Pinpoint the cell where the given text exists, returning its (x, y) midpoint coordinate. 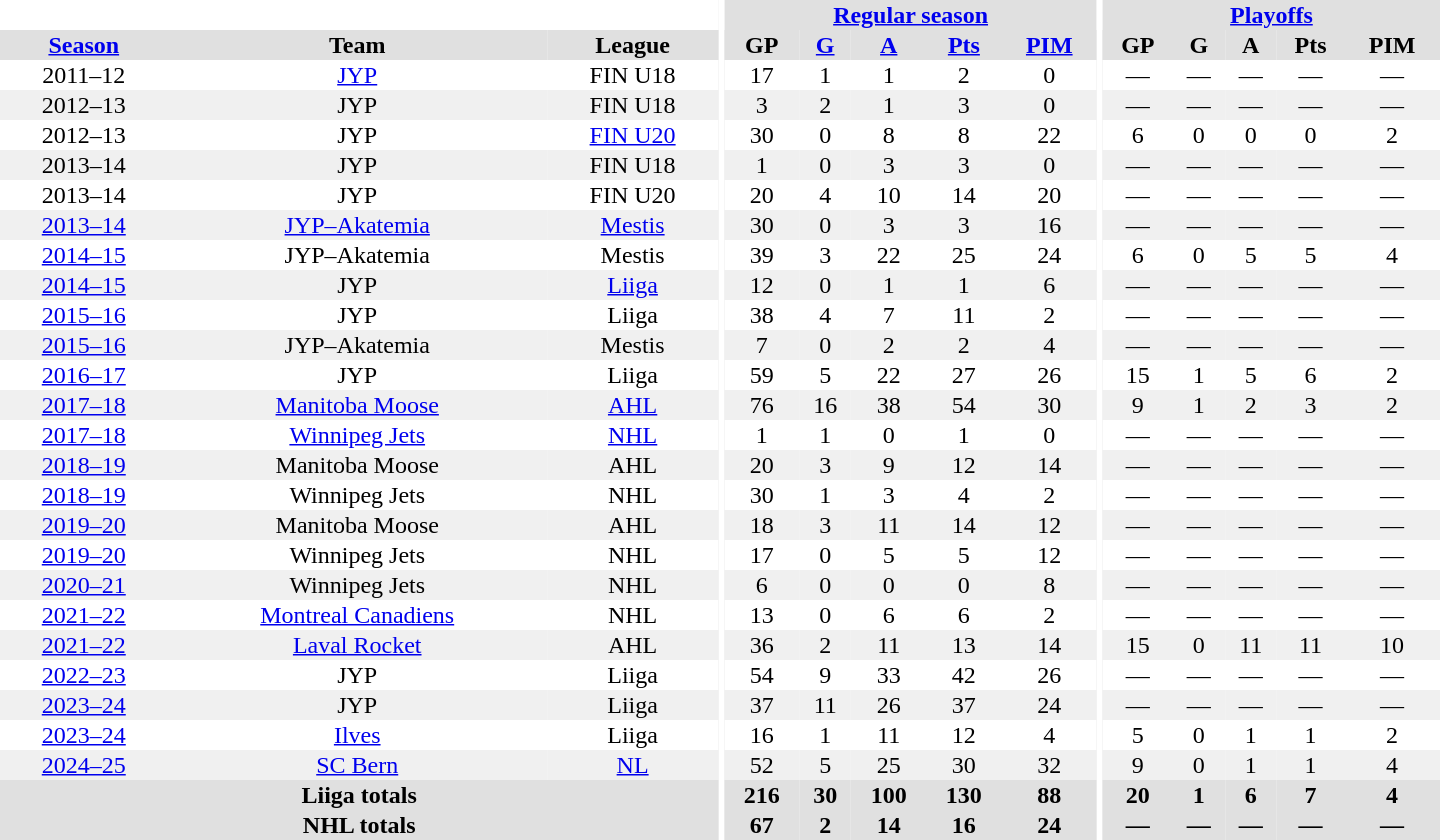
2024–25 (84, 765)
SC Bern (358, 765)
Season (84, 45)
2022–23 (84, 675)
33 (888, 675)
NL (632, 765)
Liiga totals (359, 795)
2016–17 (84, 375)
Montreal Canadiens (358, 615)
2020–21 (84, 585)
76 (762, 405)
League (632, 45)
27 (964, 375)
42 (964, 675)
39 (762, 255)
216 (762, 795)
36 (762, 645)
18 (762, 525)
Regular season (910, 15)
2011–12 (84, 75)
Ilves (358, 735)
52 (762, 765)
32 (1049, 765)
NHL totals (359, 825)
Laval Rocket (358, 645)
100 (888, 795)
Playoffs (1272, 15)
130 (964, 795)
Team (358, 45)
59 (762, 375)
67 (762, 825)
88 (1049, 795)
